Find where the given text appears and provide that cell's center as (X, Y) coordinate. 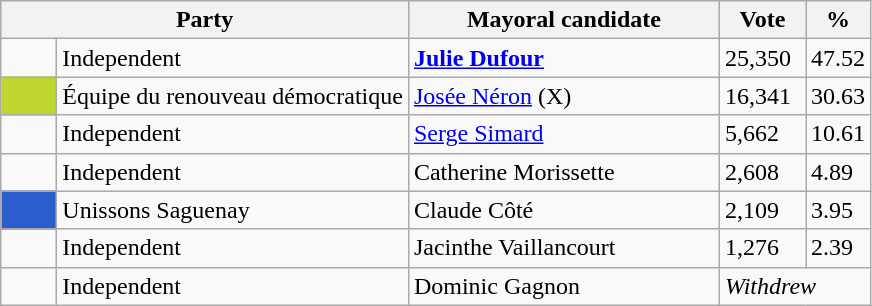
% (838, 20)
4.89 (838, 172)
10.61 (838, 134)
Jacinthe Vaillancourt (564, 248)
Julie Dufour (564, 58)
Claude Côté (564, 210)
2,109 (762, 210)
2,608 (762, 172)
Vote (762, 20)
25,350 (762, 58)
Josée Néron (X) (564, 96)
Catherine Morissette (564, 172)
30.63 (838, 96)
Dominic Gagnon (564, 286)
3.95 (838, 210)
Party (205, 20)
Équipe du renouveau démocratique (233, 96)
5,662 (762, 134)
47.52 (838, 58)
16,341 (762, 96)
Unissons Saguenay (233, 210)
Serge Simard (564, 134)
Mayoral candidate (564, 20)
2.39 (838, 248)
1,276 (762, 248)
Withdrew (794, 286)
